Identify which cell holds the provided text, then report its [X, Y] central coordinate. 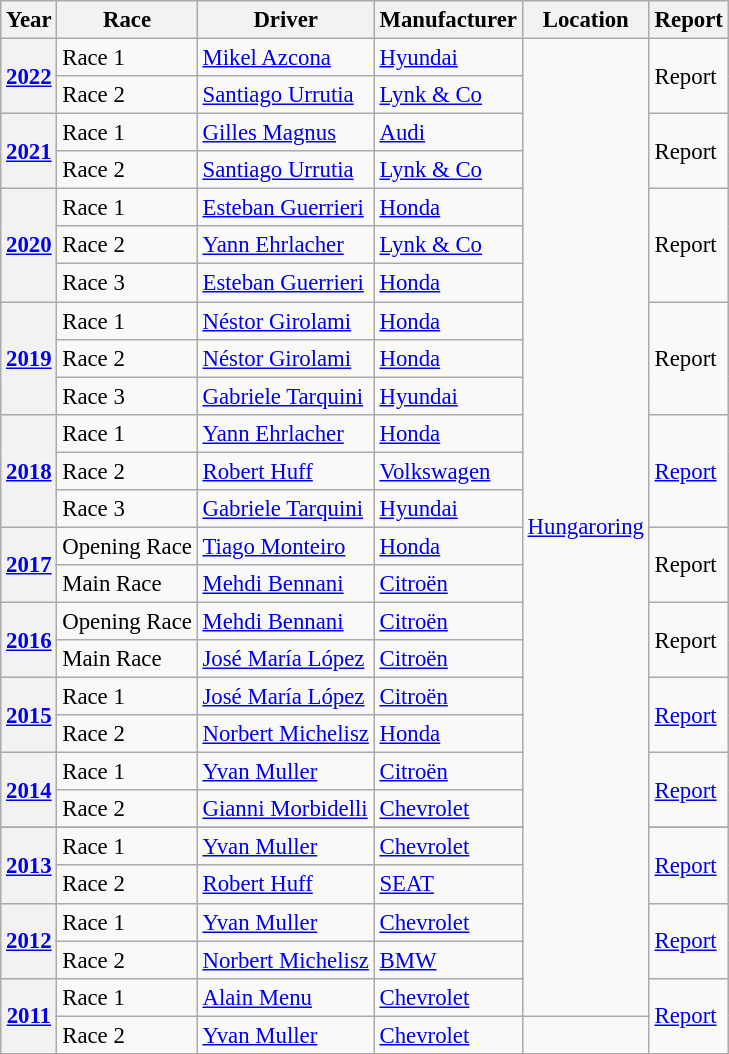
2017 [29, 564]
2019 [29, 358]
2018 [29, 470]
2015 [29, 716]
Gianni Morbidelli [286, 809]
Gilles Magnus [286, 133]
Driver [286, 20]
Hungaroring [586, 528]
Manufacturer [448, 20]
Mikel Azcona [286, 58]
2021 [29, 152]
Location [586, 20]
2013 [29, 866]
Audi [448, 133]
Volkswagen [448, 471]
SEAT [448, 885]
2011 [29, 1016]
2016 [29, 640]
BMW [448, 960]
2014 [29, 790]
Race [127, 20]
Alain Menu [286, 997]
Year [29, 20]
Tiago Monteiro [286, 546]
2012 [29, 940]
2020 [29, 246]
2022 [29, 76]
